Provide the [x, y] coordinate of the cell's center where the given text is located.  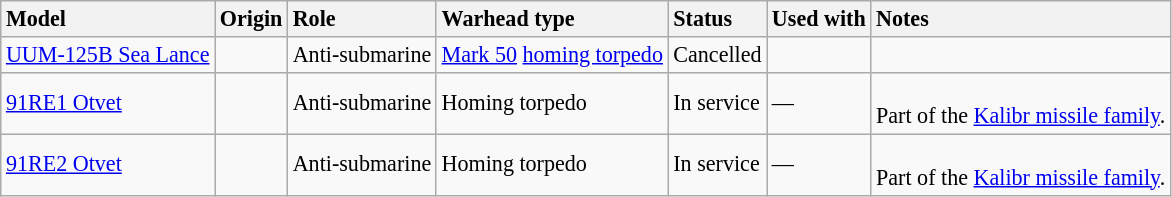
Role [362, 18]
Notes [1021, 18]
Model [108, 18]
Mark 50 homing torpedo [552, 54]
Origin [252, 18]
Warhead type [552, 18]
91RE2 Otvet [108, 164]
Cancelled [718, 54]
Used with [819, 18]
Status [718, 18]
91RE1 Otvet [108, 102]
UUM-125B Sea Lance [108, 54]
